Detect which cell encompasses the target text, then output its [X, Y] center coordinate. 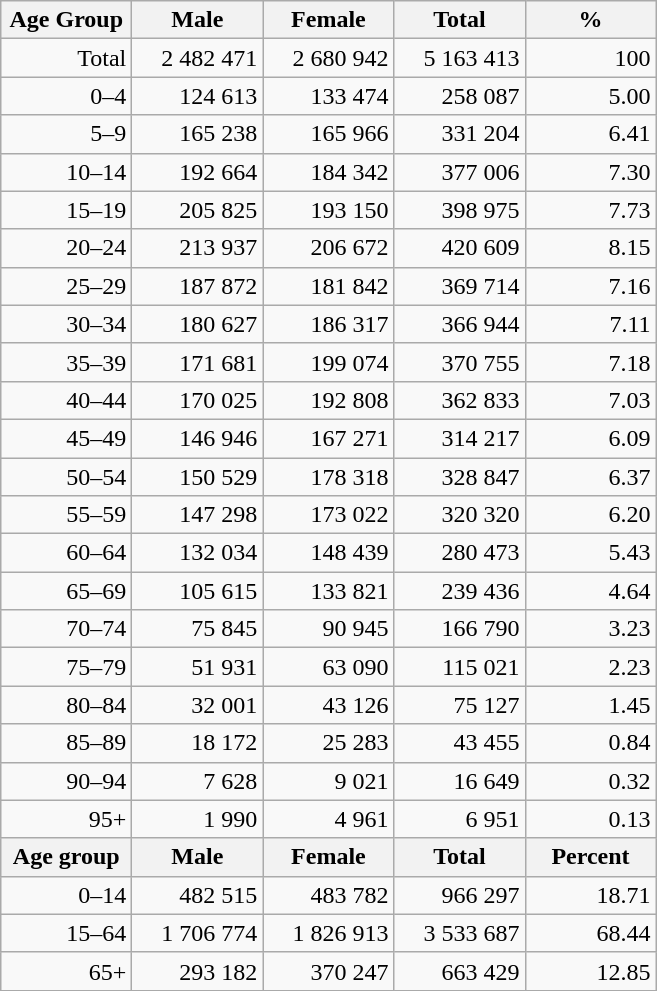
70–74 [66, 629]
166 790 [460, 629]
15–64 [66, 933]
45–49 [66, 438]
1.45 [590, 705]
8.15 [590, 248]
293 182 [198, 971]
% [590, 20]
2 482 471 [198, 58]
966 297 [460, 895]
180 627 [198, 324]
7.11 [590, 324]
206 672 [328, 248]
65+ [66, 971]
5.00 [590, 96]
55–59 [66, 515]
12.85 [590, 971]
Age Group [66, 20]
3.23 [590, 629]
40–44 [66, 400]
0–14 [66, 895]
173 022 [328, 515]
63 090 [328, 667]
6.41 [590, 134]
420 609 [460, 248]
377 006 [460, 172]
3 533 687 [460, 933]
6 951 [460, 819]
7.73 [590, 210]
165 238 [198, 134]
68.44 [590, 933]
15–19 [66, 210]
178 318 [328, 477]
16 649 [460, 781]
75 127 [460, 705]
366 944 [460, 324]
100 [590, 58]
147 298 [198, 515]
10–14 [66, 172]
18.71 [590, 895]
18 172 [198, 743]
331 204 [460, 134]
1 706 774 [198, 933]
181 842 [328, 286]
133 821 [328, 591]
7.30 [590, 172]
43 126 [328, 705]
663 429 [460, 971]
20–24 [66, 248]
0.13 [590, 819]
1 990 [198, 819]
370 247 [328, 971]
280 473 [460, 553]
6.20 [590, 515]
4 961 [328, 819]
146 946 [198, 438]
362 833 [460, 400]
132 034 [198, 553]
150 529 [198, 477]
187 872 [198, 286]
Age group [66, 857]
7 628 [198, 781]
7.18 [590, 362]
1 826 913 [328, 933]
6.09 [590, 438]
482 515 [198, 895]
80–84 [66, 705]
35–39 [66, 362]
199 074 [328, 362]
5 163 413 [460, 58]
25–29 [66, 286]
95+ [66, 819]
320 320 [460, 515]
124 613 [198, 96]
170 025 [198, 400]
5–9 [66, 134]
171 681 [198, 362]
186 317 [328, 324]
105 615 [198, 591]
184 342 [328, 172]
30–34 [66, 324]
9 021 [328, 781]
0–4 [66, 96]
192 664 [198, 172]
258 087 [460, 96]
369 714 [460, 286]
50–54 [66, 477]
Percent [590, 857]
7.03 [590, 400]
2.23 [590, 667]
75–79 [66, 667]
328 847 [460, 477]
115 021 [460, 667]
0.84 [590, 743]
60–64 [66, 553]
90–94 [66, 781]
398 975 [460, 210]
483 782 [328, 895]
85–89 [66, 743]
7.16 [590, 286]
167 271 [328, 438]
148 439 [328, 553]
6.37 [590, 477]
165 966 [328, 134]
25 283 [328, 743]
4.64 [590, 591]
51 931 [198, 667]
193 150 [328, 210]
2 680 942 [328, 58]
32 001 [198, 705]
213 937 [198, 248]
75 845 [198, 629]
43 455 [460, 743]
239 436 [460, 591]
314 217 [460, 438]
65–69 [66, 591]
370 755 [460, 362]
192 808 [328, 400]
5.43 [590, 553]
133 474 [328, 96]
205 825 [198, 210]
90 945 [328, 629]
0.32 [590, 781]
